From the cell containing the given text, extract its center point as [x, y] coordinate. 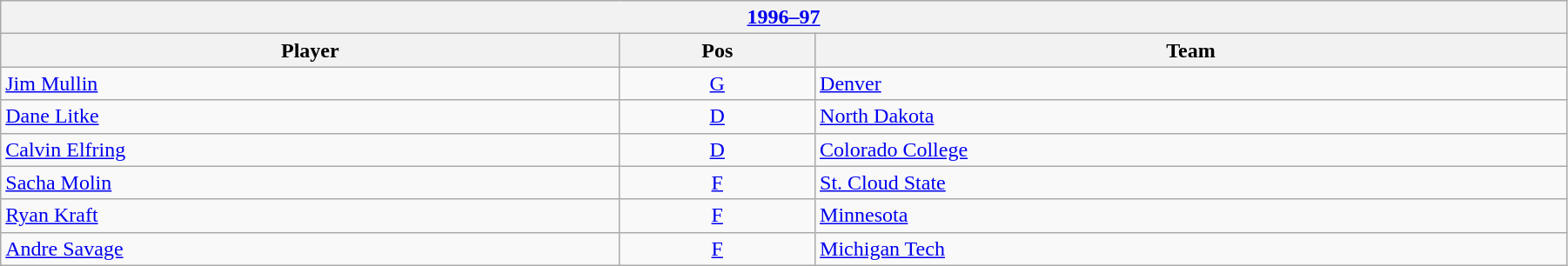
Andre Savage [310, 249]
North Dakota [1191, 116]
Ryan Kraft [310, 216]
Calvin Elfring [310, 150]
Jim Mullin [310, 83]
1996–97 [784, 17]
Michigan Tech [1191, 249]
Dane Litke [310, 116]
Sacha Molin [310, 183]
Denver [1191, 83]
Team [1191, 50]
Pos [717, 50]
Colorado College [1191, 150]
St. Cloud State [1191, 183]
Player [310, 50]
Minnesota [1191, 216]
G [717, 83]
